Provide the [x, y] coordinate of the cell's center where the given text is located.  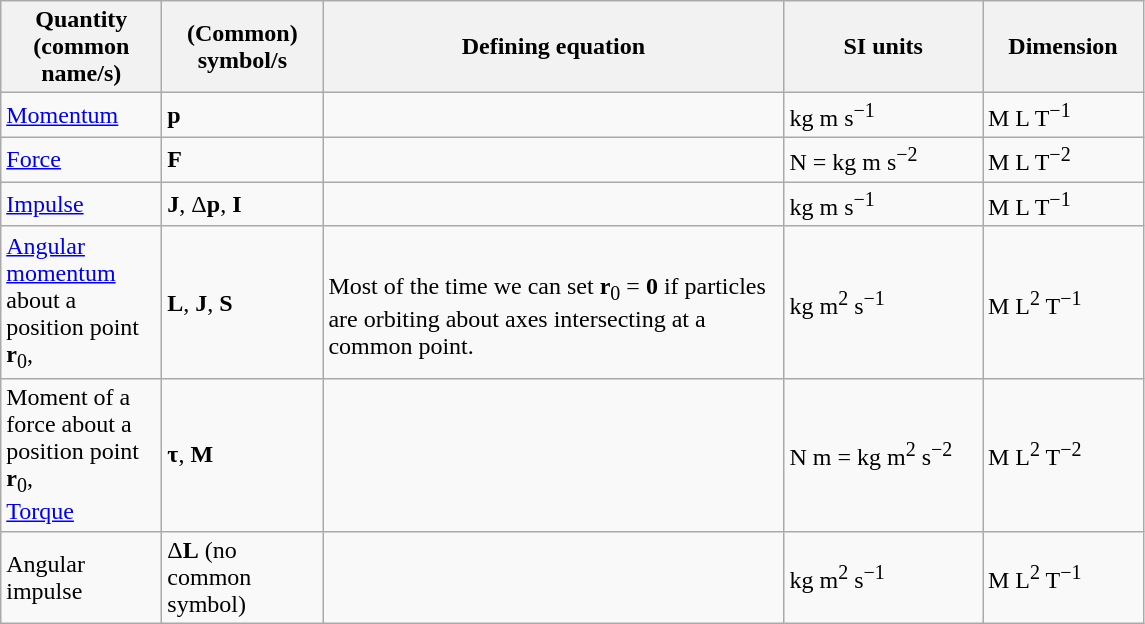
N m = kg m2 s−2 [884, 455]
Force [82, 160]
τ, M [242, 455]
Quantity (common name/s) [82, 47]
J, Δp, I [242, 204]
Moment of a force about a position point r0,Torque [82, 455]
Angular impulse [82, 577]
ΔL (no common symbol) [242, 577]
Momentum [82, 116]
Dimension [1062, 47]
N = kg m s−2 [884, 160]
M L T−2 [1062, 160]
Angular momentum about a position point r0, [82, 302]
SI units [884, 47]
L, J, S [242, 302]
M L2 T−2 [1062, 455]
p [242, 116]
Most of the time we can set r0 = 0 if particles are orbiting about axes intersecting at a common point. [554, 302]
Defining equation [554, 47]
Impulse [82, 204]
(Common) symbol/s [242, 47]
F [242, 160]
